Pinpoint the cell where the given text exists, returning its [X, Y] midpoint coordinate. 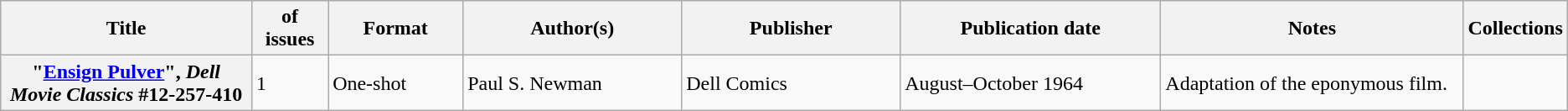
Format [395, 29]
Notes [1312, 29]
Title [126, 29]
Author(s) [573, 29]
"Ensign Pulver", Dell Movie Classics #12-257-410 [126, 82]
Publisher [791, 29]
Dell Comics [791, 82]
August–October 1964 [1030, 82]
One-shot [395, 82]
Paul S. Newman [573, 82]
Collections [1515, 29]
1 [290, 82]
Adaptation of the eponymous film. [1312, 82]
Publication date [1030, 29]
of issues [290, 29]
